Output the (X, Y) coordinate of the center of the cell containing the given text.  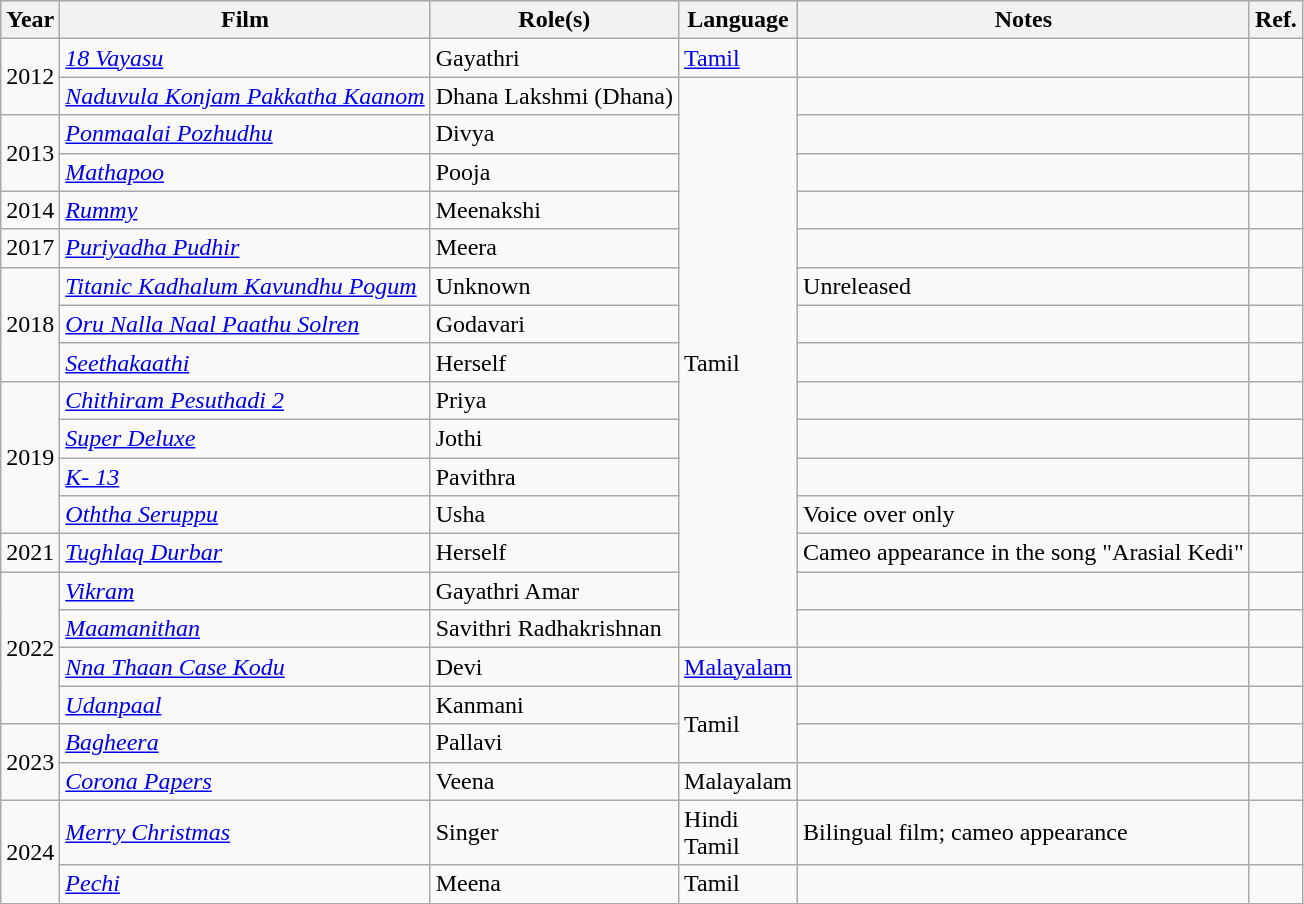
Language (738, 20)
Nna Thaan Case Kodu (245, 667)
2013 (30, 153)
Gayathri Amar (554, 591)
Oththa Seruppu (245, 515)
Year (30, 20)
Cameo appearance in the song "Arasial Kedi" (1024, 553)
Film (245, 20)
Titanic Kadhalum Kavundhu Pogum (245, 286)
Super Deluxe (245, 438)
Corona Papers (245, 781)
2022 (30, 648)
Bagheera (245, 743)
Godavari (554, 324)
2018 (30, 324)
Jothi (554, 438)
Meenakshi (554, 210)
Maamanithan (245, 629)
Pooja (554, 172)
Ref. (1276, 20)
Naduvula Konjam Pakkatha Kaanom (245, 96)
Priya (554, 400)
2014 (30, 210)
2024 (30, 852)
Dhana Lakshmi (Dhana) (554, 96)
Rummy (245, 210)
Singer (554, 832)
2021 (30, 553)
Mathapoo (245, 172)
Tughlaq Durbar (245, 553)
Pavithra (554, 477)
Gayathri (554, 58)
Meera (554, 248)
2023 (30, 762)
Savithri Radhakrishnan (554, 629)
Kanmani (554, 705)
2017 (30, 248)
Meena (554, 884)
Ponmaalai Pozhudhu (245, 134)
Unknown (554, 286)
Veena (554, 781)
Puriyadha Pudhir (245, 248)
Role(s) (554, 20)
Merry Christmas (245, 832)
Pallavi (554, 743)
Usha (554, 515)
Seethakaathi (245, 362)
2012 (30, 77)
Notes (1024, 20)
HindiTamil (738, 832)
Udanpaal (245, 705)
Devi (554, 667)
Pechi (245, 884)
Bilingual film; cameo appearance (1024, 832)
Divya (554, 134)
Oru Nalla Naal Paathu Solren (245, 324)
Voice over only (1024, 515)
2019 (30, 457)
K- 13 (245, 477)
Vikram (245, 591)
Chithiram Pesuthadi 2 (245, 400)
18 Vayasu (245, 58)
Unreleased (1024, 286)
